From the cell containing the given text, extract its center point as (X, Y) coordinate. 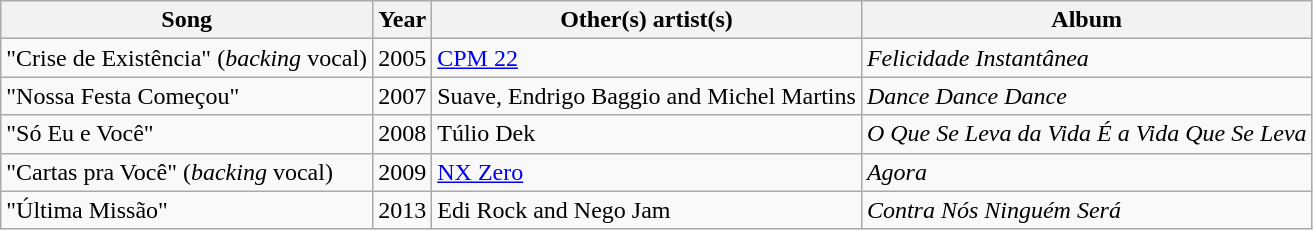
Other(s) artist(s) (647, 20)
Album (1086, 20)
Year (402, 20)
"Nossa Festa Começou" (187, 96)
O Que Se Leva da Vida É a Vida Que Se Leva (1086, 134)
2008 (402, 134)
Agora (1086, 172)
Song (187, 20)
2013 (402, 210)
"Cartas pra Você" (backing vocal) (187, 172)
"Só Eu e Você" (187, 134)
Edi Rock and Nego Jam (647, 210)
2007 (402, 96)
2009 (402, 172)
Contra Nós Ninguém Será (1086, 210)
Felicidade Instantânea (1086, 58)
"Crise de Existência" (backing vocal) (187, 58)
Túlio Dek (647, 134)
Suave, Endrigo Baggio and Michel Martins (647, 96)
Dance Dance Dance (1086, 96)
NX Zero (647, 172)
"Última Missão" (187, 210)
2005 (402, 58)
CPM 22 (647, 58)
